From the cell containing the given text, extract its center point as [X, Y] coordinate. 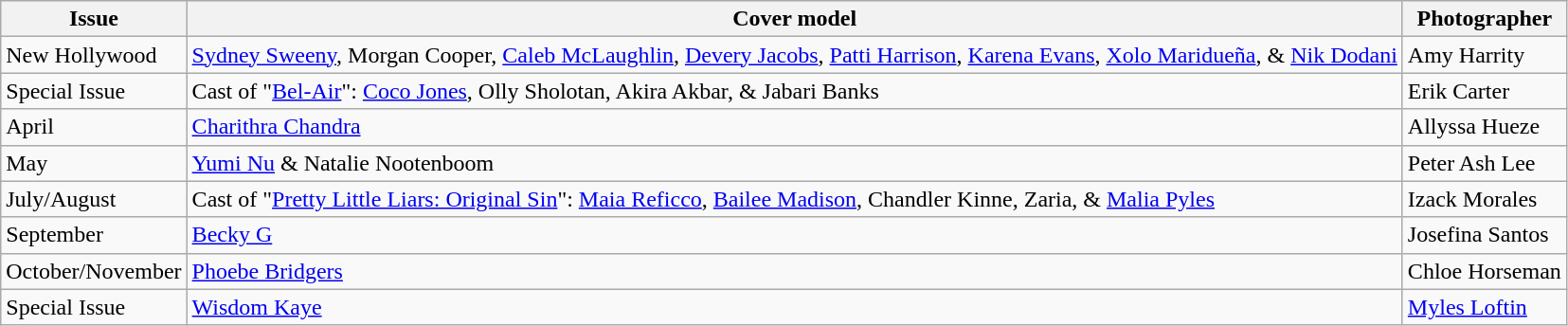
Amy Harrity [1484, 55]
Charithra Chandra [794, 127]
September [94, 235]
Wisdom Kaye [794, 307]
Sydney Sweeny, Morgan Cooper, Caleb McLaughlin, Devery Jacobs, Patti Harrison, Karena Evans, Xolo Maridueña, & Nik Dodani [794, 55]
Chloe Horseman [1484, 271]
July/August [94, 199]
Issue [94, 19]
Izack Morales [1484, 199]
April [94, 127]
Becky G [794, 235]
Photographer [1484, 19]
Allyssa Hueze [1484, 127]
Cast of "Bel-Air": Coco Jones, Olly Sholotan, Akira Akbar, & Jabari Banks [794, 91]
Peter Ash Lee [1484, 163]
Cover model [794, 19]
Yumi Nu & Natalie Nootenboom [794, 163]
October/November [94, 271]
Cast of "Pretty Little Liars: Original Sin": Maia Reficco, Bailee Madison, Chandler Kinne, Zaria, & Malia Pyles [794, 199]
Erik Carter [1484, 91]
Josefina Santos [1484, 235]
May [94, 163]
Phoebe Bridgers [794, 271]
Myles Loftin [1484, 307]
New Hollywood [94, 55]
